Return [X, Y] of the center of cell containing provided text 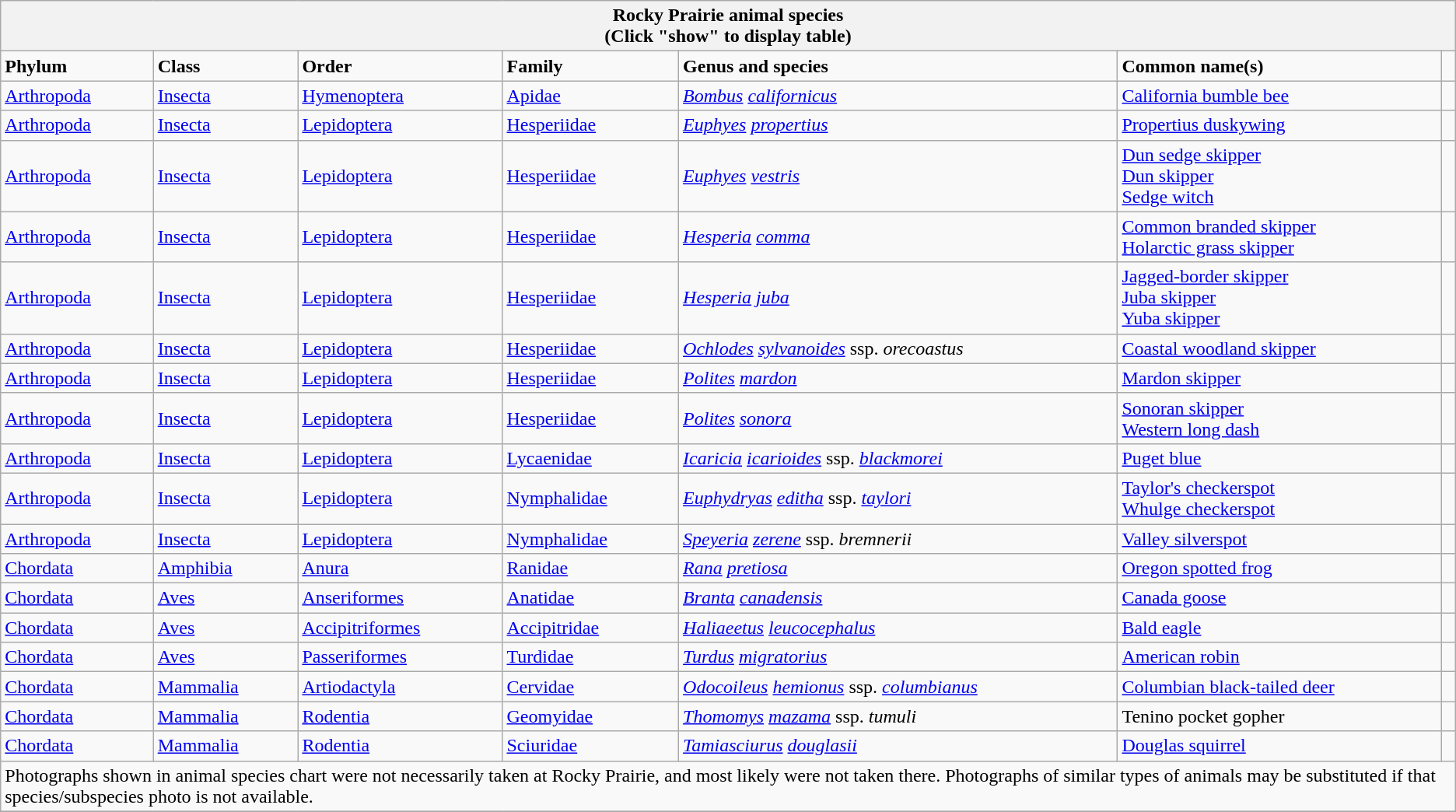
Order [400, 66]
Bombus californicus [898, 96]
Hymenoptera [400, 96]
Haliaeetus leucocephalus [898, 628]
Family [591, 66]
Jagged-border skipperJuba skipperYuba skipper [1279, 298]
Artiodactyla [400, 687]
Turdus migratorius [898, 657]
Columbian black-tailed deer [1279, 687]
Genus and species [898, 66]
Valley silverspot [1279, 539]
Tamiasciurus douglasii [898, 746]
Icaricia icarioides ssp. blackmorei [898, 458]
Geomyidae [591, 716]
American robin [1279, 657]
Accipitridae [591, 628]
Euphyes vestris [898, 176]
Apidae [591, 96]
Amphibia [226, 569]
Euphyes propertius [898, 125]
Mardon skipper [1279, 378]
Tenino pocket gopher [1279, 716]
Turdidae [591, 657]
Dun sedge skipperDun skipperSedge witch [1279, 176]
Anseriformes [400, 598]
Rana pretiosa [898, 569]
Branta canadensis [898, 598]
Accipitriformes [400, 628]
Sonoran skipperWestern long dash [1279, 418]
Puget blue [1279, 458]
Euphydryas editha ssp. taylori [898, 498]
Cervidae [591, 687]
Hesperia comma [898, 236]
Lycaenidae [591, 458]
Oregon spotted frog [1279, 569]
Passeriformes [400, 657]
Douglas squirrel [1279, 746]
Coastal woodland skipper [1279, 348]
Taylor's checkerspotWhulge checkerspot [1279, 498]
Polites mardon [898, 378]
Phylum [77, 66]
Thomomys mazama ssp. tumuli [898, 716]
Class [226, 66]
Propertius duskywing [1279, 125]
Ochlodes sylvanoides ssp. orecoastus [898, 348]
Anatidae [591, 598]
Canada goose [1279, 598]
Bald eagle [1279, 628]
Speyeria zerene ssp. bremnerii [898, 539]
Sciuridae [591, 746]
California bumble bee [1279, 96]
Odocoileus hemionus ssp. columbianus [898, 687]
Anura [400, 569]
Hesperia juba [898, 298]
Rocky Prairie animal species(Click "show" to display table) [728, 26]
Common name(s) [1279, 66]
Ranidae [591, 569]
Polites sonora [898, 418]
Common branded skipperHolarctic grass skipper [1279, 236]
